Extract the (x, y) coordinate from the center of the cell holding the provided text.  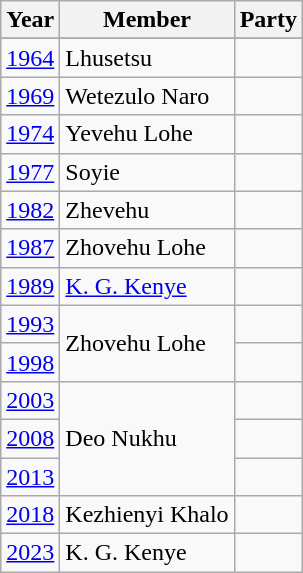
Yevehu Lohe (147, 134)
2008 (30, 438)
1969 (30, 96)
Zhevehu (147, 210)
Member (147, 20)
Soyie (147, 172)
Year (30, 20)
1977 (30, 172)
Party (268, 20)
1974 (30, 134)
1993 (30, 324)
Wetezulo Naro (147, 96)
Kezhienyi Khalo (147, 515)
2023 (30, 553)
2013 (30, 477)
1982 (30, 210)
1964 (30, 58)
1989 (30, 286)
Deo Nukhu (147, 438)
2003 (30, 400)
1998 (30, 362)
Lhusetsu (147, 58)
2018 (30, 515)
1987 (30, 248)
